Locate the cell with the specified text and output its (X, Y) center coordinate. 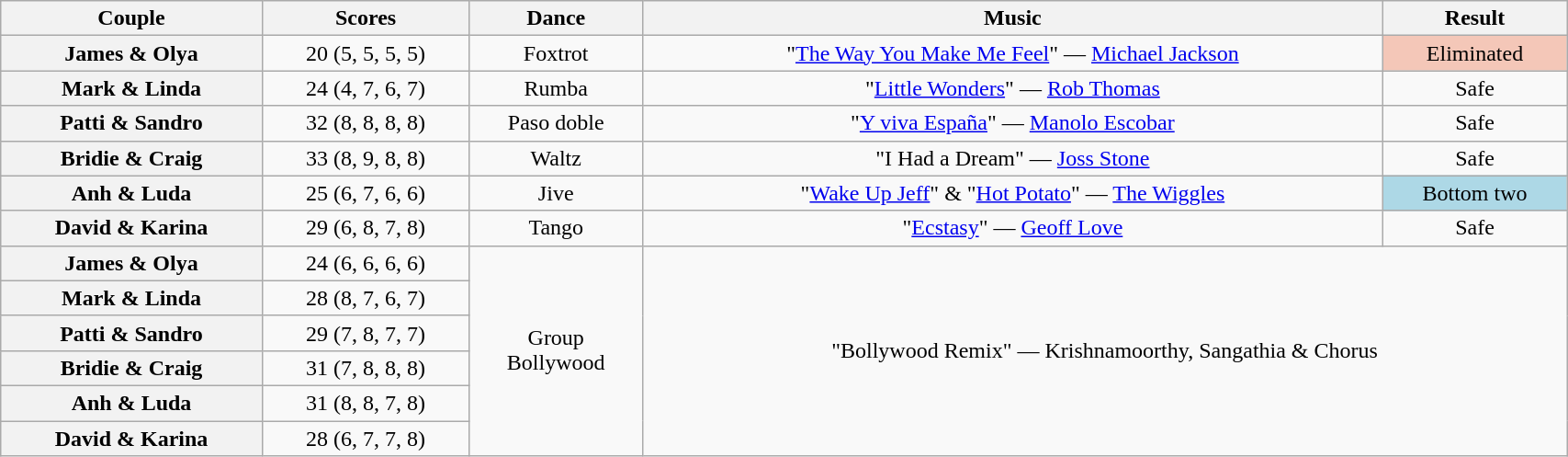
Jive (556, 193)
Bottom two (1474, 193)
"Y viva España" — Manolo Escobar (1012, 123)
Scores (366, 18)
Music (1012, 18)
28 (6, 7, 7, 8) (366, 439)
20 (5, 5, 5, 5) (366, 53)
Waltz (556, 158)
29 (7, 8, 7, 7) (366, 333)
29 (6, 8, 7, 8) (366, 228)
Eliminated (1474, 53)
24 (6, 6, 6, 6) (366, 263)
Couple (131, 18)
"Bollywood Remix" — Krishnamoorthy, Sangathia & Chorus (1104, 350)
32 (8, 8, 8, 8) (366, 123)
"Ecstasy" — Geoff Love (1012, 228)
Result (1474, 18)
28 (8, 7, 6, 7) (366, 298)
Rumba (556, 88)
25 (6, 7, 6, 6) (366, 193)
"Wake Up Jeff" & "Hot Potato" — The Wiggles (1012, 193)
Foxtrot (556, 53)
Paso doble (556, 123)
"I Had a Dream" — Joss Stone (1012, 158)
33 (8, 9, 8, 8) (366, 158)
"The Way You Make Me Feel" — Michael Jackson (1012, 53)
31 (7, 8, 8, 8) (366, 368)
Dance (556, 18)
31 (8, 8, 7, 8) (366, 403)
24 (4, 7, 6, 7) (366, 88)
"Little Wonders" — Rob Thomas (1012, 88)
GroupBollywood (556, 350)
Tango (556, 228)
